From the cell containing the given text, extract its center point as [x, y] coordinate. 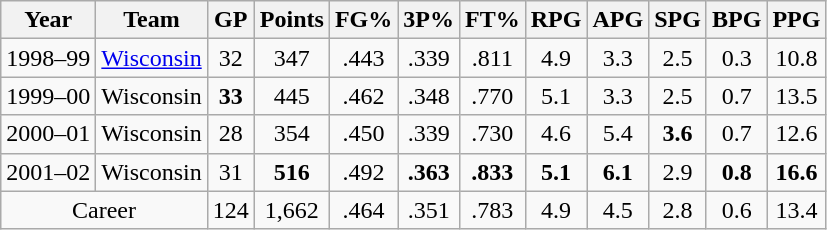
2.8 [678, 210]
APG [618, 20]
347 [292, 58]
445 [292, 96]
4.5 [618, 210]
.811 [492, 58]
33 [230, 96]
.450 [363, 134]
3.6 [678, 134]
31 [230, 172]
SPG [678, 20]
32 [230, 58]
10.8 [796, 58]
Team [152, 20]
0.3 [736, 58]
.492 [363, 172]
3P% [429, 20]
.348 [429, 96]
.783 [492, 210]
.833 [492, 172]
1999–00 [48, 96]
6.1 [618, 172]
0.6 [736, 210]
Points [292, 20]
2001–02 [48, 172]
5.4 [618, 134]
BPG [736, 20]
354 [292, 134]
FG% [363, 20]
FT% [492, 20]
GP [230, 20]
.464 [363, 210]
PPG [796, 20]
2000–01 [48, 134]
124 [230, 210]
Year [48, 20]
.770 [492, 96]
0.8 [736, 172]
516 [292, 172]
16.6 [796, 172]
.462 [363, 96]
.351 [429, 210]
.730 [492, 134]
2.9 [678, 172]
13.5 [796, 96]
28 [230, 134]
1,662 [292, 210]
RPG [556, 20]
.363 [429, 172]
1998–99 [48, 58]
.443 [363, 58]
4.6 [556, 134]
Career [104, 210]
12.6 [796, 134]
13.4 [796, 210]
